Extract the (x, y) coordinate from the center of the cell holding the provided text.  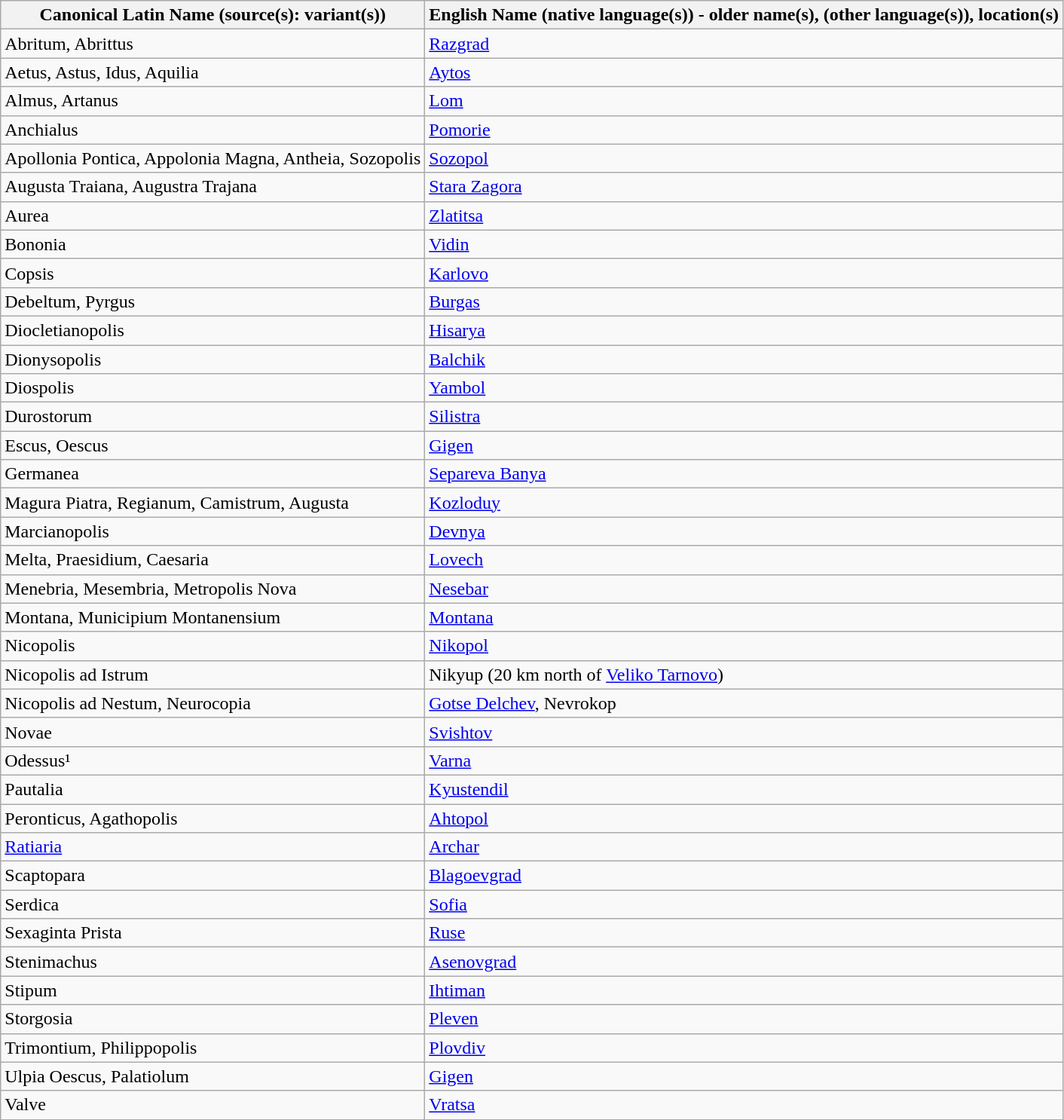
Almus, Artanus (212, 101)
Nicopolis (212, 646)
Diospolis (212, 388)
Abritum, Abrittus (212, 44)
Aurea (212, 216)
Germanea (212, 474)
Vratsa (744, 1105)
Ruse (744, 933)
Scaptopara (212, 876)
Novae (212, 732)
Nicopolis ad Istrum (212, 675)
Kyustendil (744, 789)
Peronticus, Agathopolis (212, 818)
Archar (744, 847)
Karlovo (744, 273)
Magura Piatra, Regianum, Camistrum, Augusta (212, 503)
Sozopol (744, 158)
Diocletianopolis (212, 330)
Devnya (744, 531)
Pleven (744, 1019)
Nikyup (20 km north of Veliko Tarnovo) (744, 675)
Ulpia Oescus, Palatiolum (212, 1076)
Varna (744, 760)
Svishtov (744, 732)
Stara Zagora (744, 187)
Montana, Municipium Montanensium (212, 617)
Canonical Latin Name (source(s): variant(s)) (212, 15)
Nikopol (744, 646)
Menebria, Mesembria, Metropolis Nova (212, 589)
Durostorum (212, 417)
Nesebar (744, 589)
Escus, Oescus (212, 445)
English Name (native language(s)) - older name(s), (other language(s)), location(s) (744, 15)
Nicopolis ad Nestum, Neurocopia (212, 703)
Augusta Traiana, Augustra Trajana (212, 187)
Gotse Delchev, Nevrokop (744, 703)
Aetus, Astus, Idus, Aquilia (212, 72)
Lom (744, 101)
Ihtiman (744, 990)
Pomorie (744, 130)
Hisarya (744, 330)
Apollonia Pontica, Appolonia Magna, Antheia, Sozopolis (212, 158)
Sofia (744, 904)
Lovech (744, 560)
Ratiaria (212, 847)
Pautalia (212, 789)
Kozloduy (744, 503)
Valve (212, 1105)
Trimontium, Philippopolis (212, 1048)
Blagoevgrad (744, 876)
Copsis (212, 273)
Silistra (744, 417)
Stenimachus (212, 962)
Marcianopolis (212, 531)
Debeltum, Pyrgus (212, 301)
Vidin (744, 244)
Bononia (212, 244)
Sexaginta Prista (212, 933)
Asenovgrad (744, 962)
Separeva Banya (744, 474)
Yambol (744, 388)
Dionysopolis (212, 360)
Aytos (744, 72)
Burgas (744, 301)
Plovdiv (744, 1048)
Stipum (212, 990)
Storgosia (212, 1019)
Serdica (212, 904)
Melta, Praesidium, Caesaria (212, 560)
Montana (744, 617)
Ahtopol (744, 818)
Zlatitsa (744, 216)
Balchik (744, 360)
Odessus¹ (212, 760)
Anchialus (212, 130)
Razgrad (744, 44)
